Provide the [x, y] coordinate of the cell's center where the given text is located.  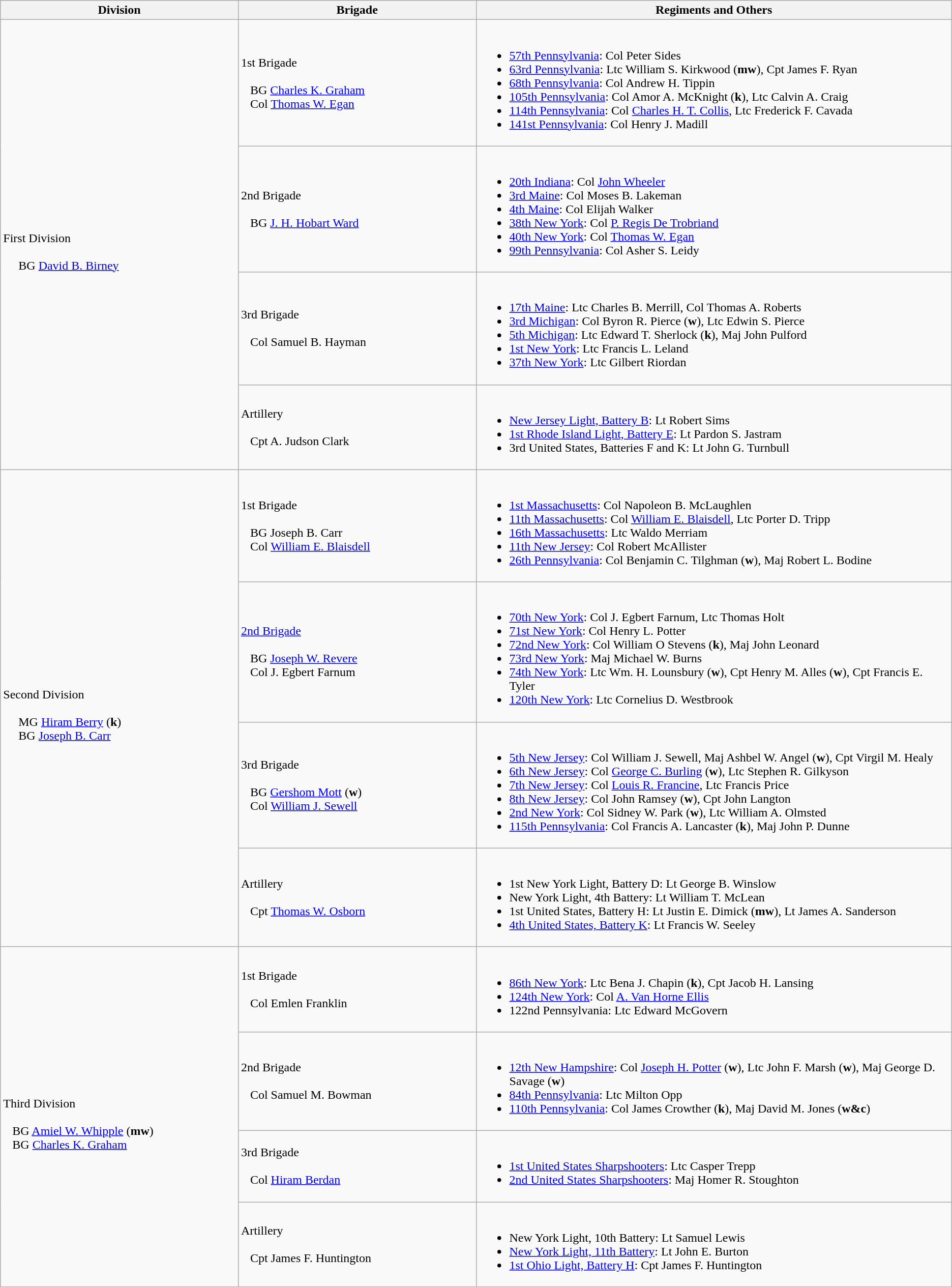
2nd Brigade Col Samuel M. Bowman [357, 1081]
1st Brigade BG Joseph B. Carr Col William E. Blaisdell [357, 526]
1st United States Sharpshooters: Ltc Casper Trepp2nd United States Sharpshooters: Maj Homer R. Stoughton [714, 1166]
1st Brigade Col Emlen Franklin [357, 989]
2nd Brigade BG J. H. Hobart Ward [357, 209]
2nd Brigade BG Joseph W. Revere Col J. Egbert Farnum [357, 652]
3rd Brigade Col Samuel B. Hayman [357, 329]
Regiments and Others [714, 10]
Artillery Cpt A. Judson Clark [357, 427]
First Division BG David B. Birney [120, 245]
Division [120, 10]
Third Division BG Amiel W. Whipple (mw) BG Charles K. Graham [120, 1117]
Artillery Cpt James F. Huntington [357, 1244]
1st Brigade BG Charles K. Graham Col Thomas W. Egan [357, 83]
New York Light, 10th Battery: Lt Samuel LewisNew York Light, 11th Battery: Lt John E. Burton1st Ohio Light, Battery H: Cpt James F. Huntington [714, 1244]
3rd Brigade BG Gershom Mott (w) Col William J. Sewell [357, 785]
86th New York: Ltc Bena J. Chapin (k), Cpt Jacob H. Lansing124th New York: Col A. Van Horne Ellis122nd Pennsylvania: Ltc Edward McGovern [714, 989]
Brigade [357, 10]
Artillery Cpt Thomas W. Osborn [357, 897]
Second Division MG Hiram Berry (k) BG Joseph B. Carr [120, 708]
3rd Brigade Col Hiram Berdan [357, 1166]
